Return [X, Y] of the center of cell containing provided text 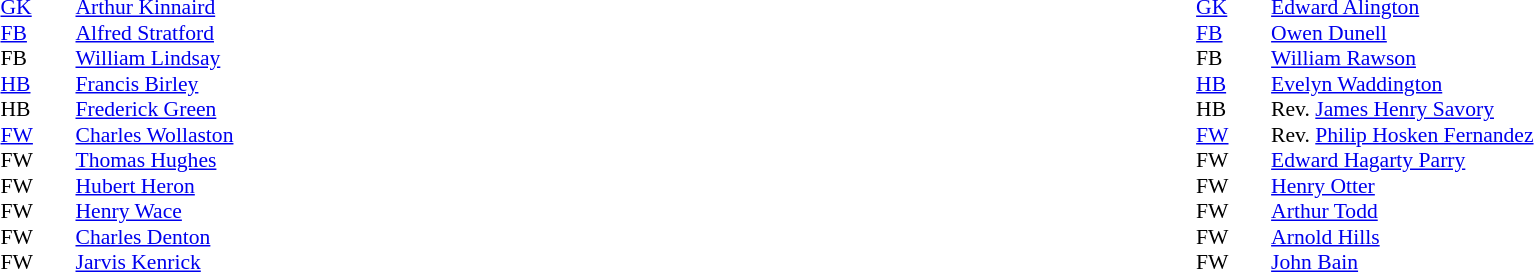
Frederick Green [155, 109]
William Rawson [1402, 59]
Edward Hagarty Parry [1402, 161]
Rev. Philip Hosken Fernandez [1402, 135]
Arnold Hills [1402, 237]
Thomas Hughes [155, 161]
Owen Dunell [1402, 33]
Henry Otter [1402, 186]
Henry Wace [155, 211]
Francis Birley [155, 84]
Charles Wollaston [155, 135]
Arthur Todd [1402, 211]
Charles Denton [155, 237]
Hubert Heron [155, 186]
Evelyn Waddington [1402, 84]
Rev. James Henry Savory [1402, 109]
Alfred Stratford [155, 33]
William Lindsay [155, 59]
